Capture the cell that displays the provided text and extract its [X, Y] central coordinate. 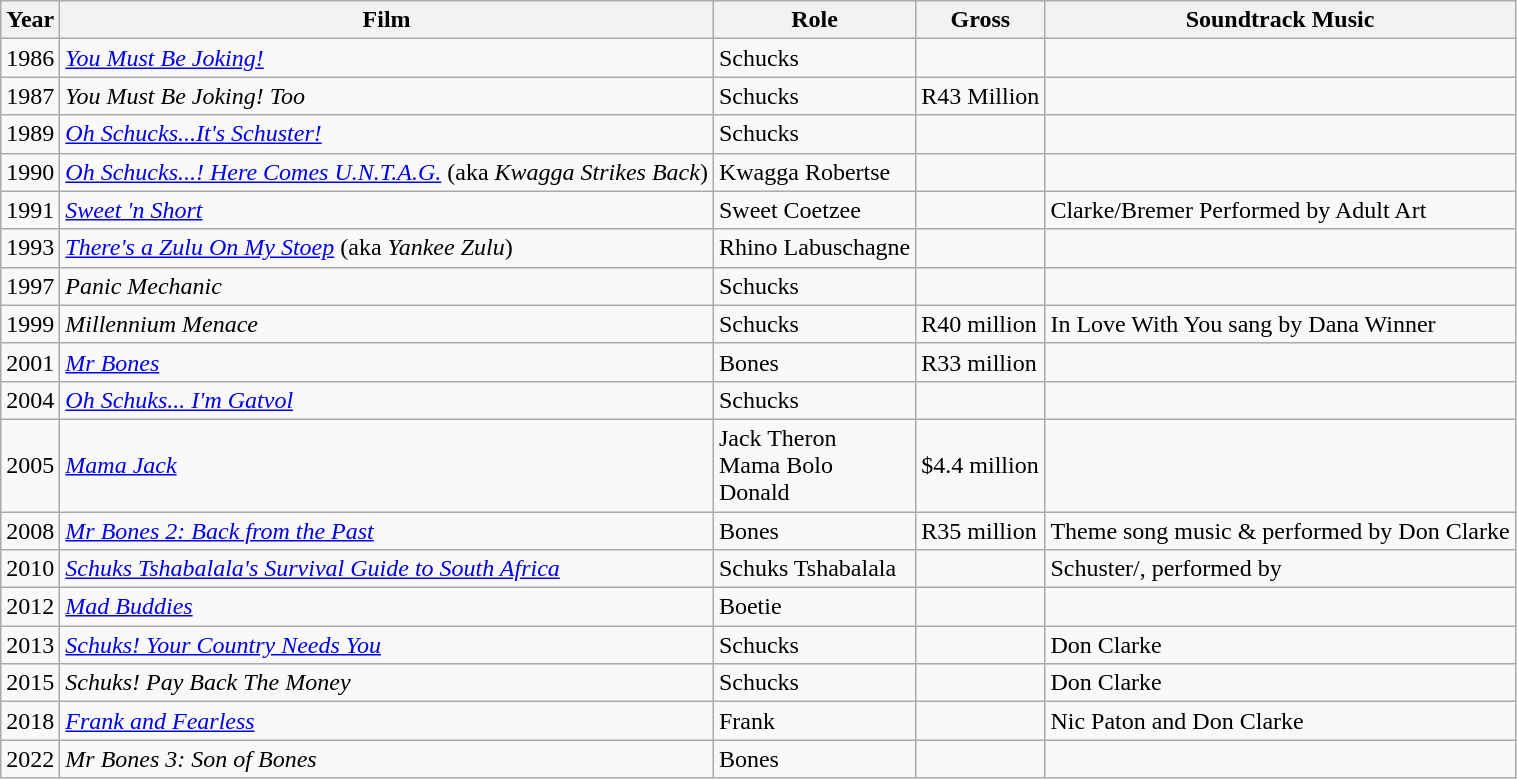
2008 [30, 531]
Sweet 'n Short [387, 210]
1997 [30, 286]
Clarke/Bremer Performed by Adult Art [1280, 210]
Gross [980, 20]
Frank [814, 721]
1991 [30, 210]
Mr Bones 3: Son of Bones [387, 759]
Schuks Tshabalala's Survival Guide to South Africa [387, 569]
Frank and Fearless [387, 721]
$4.4 million [980, 465]
Role [814, 20]
2018 [30, 721]
1990 [30, 172]
Mr Bones [387, 362]
Theme song music & performed by Don Clarke [1280, 531]
Mr Bones 2: Back from the Past [387, 531]
R33 million [980, 362]
R43 Million [980, 96]
Millennium Menace [387, 324]
You Must Be Joking! [387, 58]
There's a Zulu On My Stoep (aka Yankee Zulu) [387, 248]
Soundtrack Music [1280, 20]
1993 [30, 248]
Oh Schuks... I'm Gatvol [387, 400]
Year [30, 20]
Kwagga Robertse [814, 172]
2001 [30, 362]
Schuster/, performed by [1280, 569]
1999 [30, 324]
2013 [30, 645]
1989 [30, 134]
2022 [30, 759]
2004 [30, 400]
Boetie [814, 607]
Mama Jack [387, 465]
R35 million [980, 531]
Film [387, 20]
R40 million [980, 324]
1987 [30, 96]
2012 [30, 607]
2010 [30, 569]
Sweet Coetzee [814, 210]
Oh Schucks...! Here Comes U.N.T.A.G. (aka Kwagga Strikes Back) [387, 172]
2005 [30, 465]
Jack TheronMama BoloDonald [814, 465]
Schuks Tshabalala [814, 569]
1986 [30, 58]
Mad Buddies [387, 607]
Schuks! Pay Back The Money [387, 683]
Nic Paton and Don Clarke [1280, 721]
In Love With You sang by Dana Winner [1280, 324]
Rhino Labuschagne [814, 248]
Oh Schucks...It's Schuster! [387, 134]
Schuks! Your Country Needs You [387, 645]
2015 [30, 683]
Panic Mechanic [387, 286]
You Must Be Joking! Too [387, 96]
